Identify which cell holds the provided text, then report its (X, Y) central coordinate. 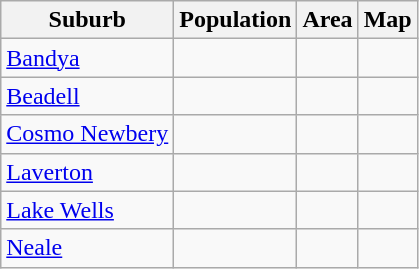
Cosmo Newbery (88, 134)
Beadell (88, 96)
Laverton (88, 172)
Map (388, 20)
Lake Wells (88, 210)
Suburb (88, 20)
Population (236, 20)
Area (328, 20)
Neale (88, 248)
Bandya (88, 58)
